Find where the given text appears and provide that cell's center as [X, Y] coordinate. 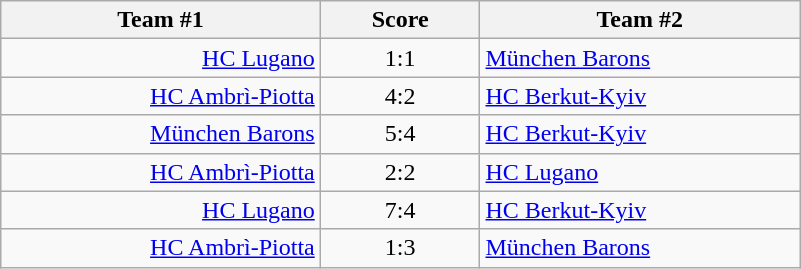
7:4 [400, 210]
Team #1 [161, 20]
1:1 [400, 58]
5:4 [400, 134]
1:3 [400, 248]
Team #2 [640, 20]
2:2 [400, 172]
Score [400, 20]
4:2 [400, 96]
